Search for the cell housing the specified text and yield its (x, y) center coordinate. 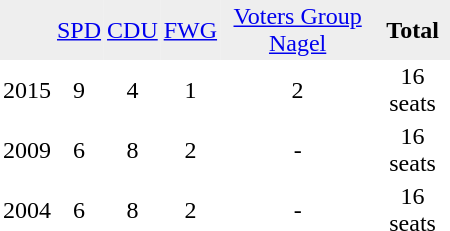
4 (132, 90)
1 (190, 90)
9 (79, 90)
8 (132, 150)
2015 (27, 90)
Voters Group Nagel (298, 30)
- (298, 150)
6 (79, 150)
FWG (190, 30)
2009 (27, 150)
Total (412, 30)
CDU (132, 30)
SPD (79, 30)
